Find where the given text appears and provide that cell's center as [x, y] coordinate. 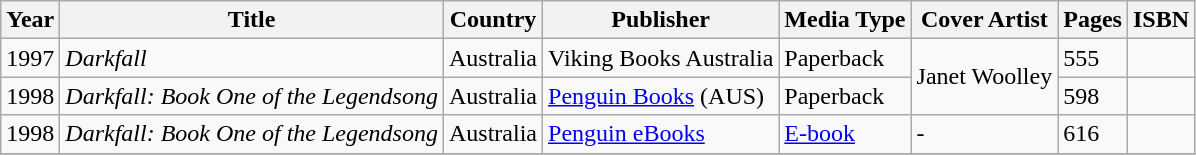
Title [252, 20]
1997 [30, 58]
- [984, 134]
598 [1093, 96]
555 [1093, 58]
Publisher [661, 20]
E-book [845, 134]
Viking Books Australia [661, 58]
Darkfall [252, 58]
ISBN [1160, 20]
Media Type [845, 20]
Penguin Books (AUS) [661, 96]
Pages [1093, 20]
Country [492, 20]
Cover Artist [984, 20]
Janet Woolley [984, 77]
616 [1093, 134]
Year [30, 20]
Penguin eBooks [661, 134]
